Locate the cell with the specified text and output its [x, y] center coordinate. 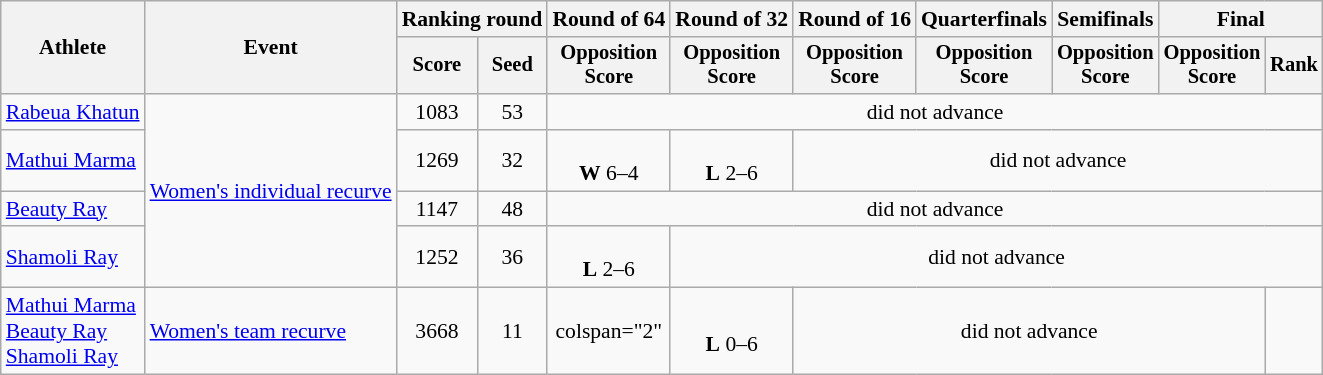
W 6–4 [608, 160]
1269 [438, 160]
1252 [438, 258]
Shamoli Ray [73, 258]
Mathui Marma [73, 160]
Event [271, 48]
1083 [438, 112]
Seed [512, 66]
11 [512, 332]
3668 [438, 332]
Rank [1294, 66]
Quarterfinals [984, 19]
Beauty Ray [73, 209]
Semifinals [1106, 19]
Ranking round [472, 19]
Athlete [73, 48]
Round of 32 [732, 19]
Women's individual recurve [271, 191]
53 [512, 112]
48 [512, 209]
1147 [438, 209]
colspan="2" [608, 332]
32 [512, 160]
L 0–6 [732, 332]
Score [438, 66]
Round of 64 [608, 19]
Mathui Marma Beauty Ray Shamoli Ray [73, 332]
Final [1241, 19]
Round of 16 [854, 19]
36 [512, 258]
Women's team recurve [271, 332]
Rabeua Khatun [73, 112]
